Provide the [x, y] coordinate of the cell's center where the given text is located.  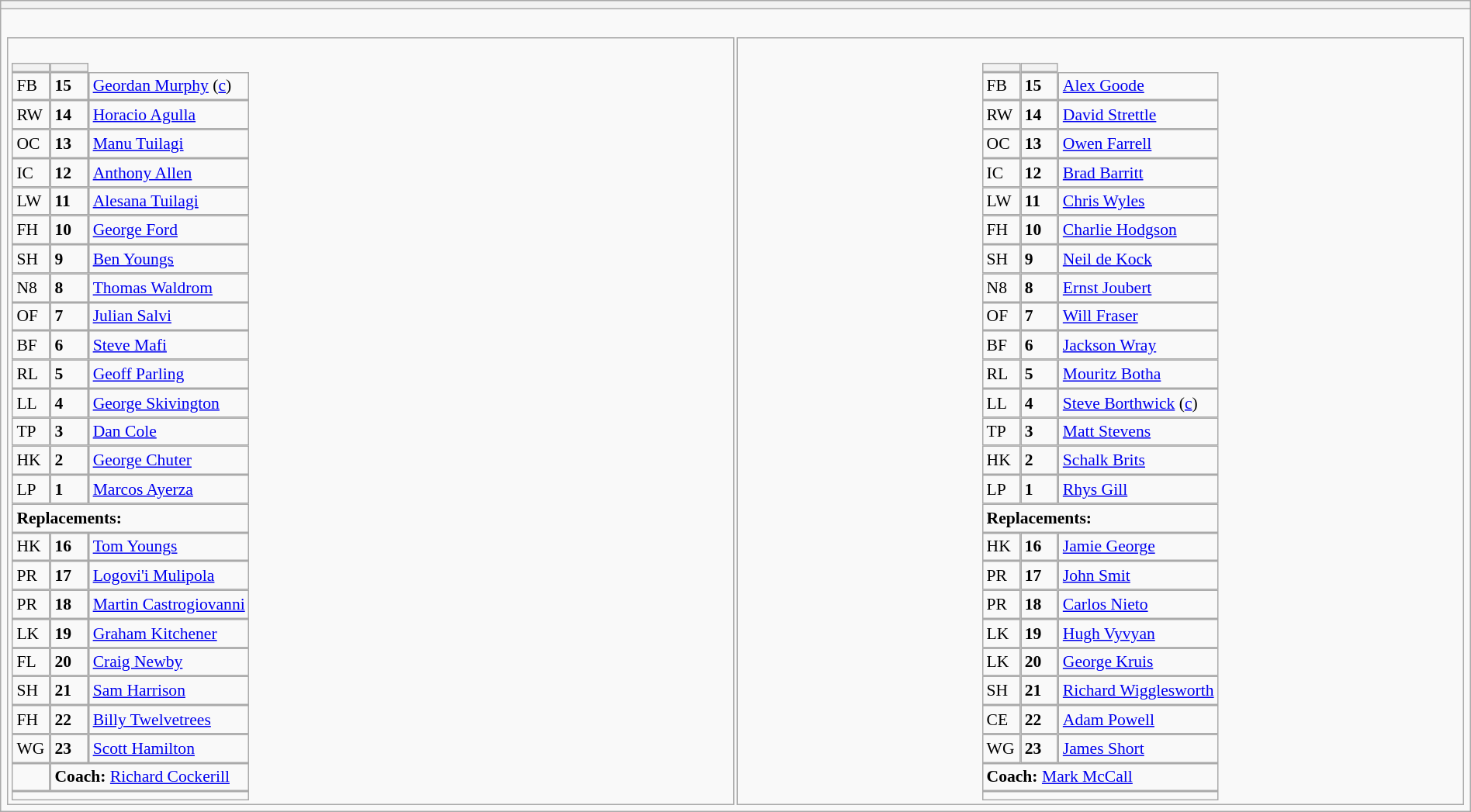
Marcos Ayerza [169, 489]
Ben Youngs [169, 259]
Matt Stevens [1138, 431]
Martin Castrogiovanni [169, 603]
CE [1001, 720]
Coach: Mark McCall [1100, 777]
Steve Mafi [169, 344]
Graham Kitchener [169, 633]
Brad Barritt [1138, 172]
Mouritz Botha [1138, 374]
Tom Youngs [169, 546]
Jackson Wray [1138, 344]
Adam Powell [1138, 720]
Owen Farrell [1138, 143]
Hugh Vyvyan [1138, 633]
Geordan Murphy (c) [169, 85]
Dan Cole [169, 431]
Geoff Parling [169, 374]
George Kruis [1138, 662]
Thomas Waldrom [169, 287]
Craig Newby [169, 662]
Scott Hamilton [169, 748]
Logovi'i Mulipola [169, 575]
David Strettle [1138, 115]
Will Fraser [1138, 316]
Sam Harrison [169, 690]
Schalk Brits [1138, 461]
Manu Tuilagi [169, 143]
Alex Goode [1138, 85]
George Skivington [169, 403]
Billy Twelvetrees [169, 720]
Ernst Joubert [1138, 287]
FL [31, 662]
Horacio Agulla [169, 115]
Anthony Allen [169, 172]
Coach: Richard Cockerill [151, 777]
Jamie George [1138, 546]
Rhys Gill [1138, 489]
Julian Salvi [169, 316]
Alesana Tuilagi [169, 202]
George Ford [169, 230]
James Short [1138, 748]
Charlie Hodgson [1138, 230]
John Smit [1138, 575]
George Chuter [169, 461]
Chris Wyles [1138, 202]
Richard Wigglesworth [1138, 690]
Neil de Kock [1138, 259]
Carlos Nieto [1138, 603]
Steve Borthwick (c) [1138, 403]
